Return (x, y) of the center of cell containing provided text 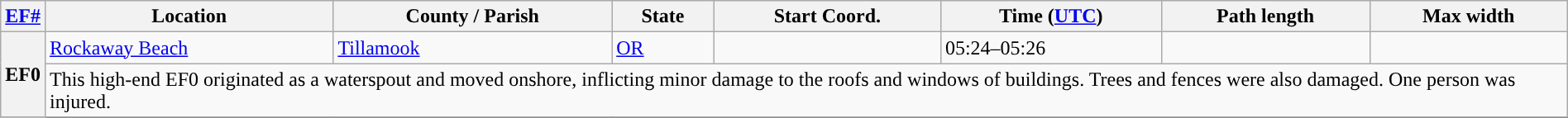
Time (UTC) (1050, 17)
EF0 (23, 74)
Path length (1265, 17)
Max width (1469, 17)
EF# (23, 17)
OR (663, 48)
Rockaway Beach (189, 48)
State (663, 17)
Start Coord. (827, 17)
05:24–05:26 (1050, 48)
Tillamook (473, 48)
Location (189, 17)
County / Parish (473, 17)
